Search for the cell housing the specified text and yield its [X, Y] center coordinate. 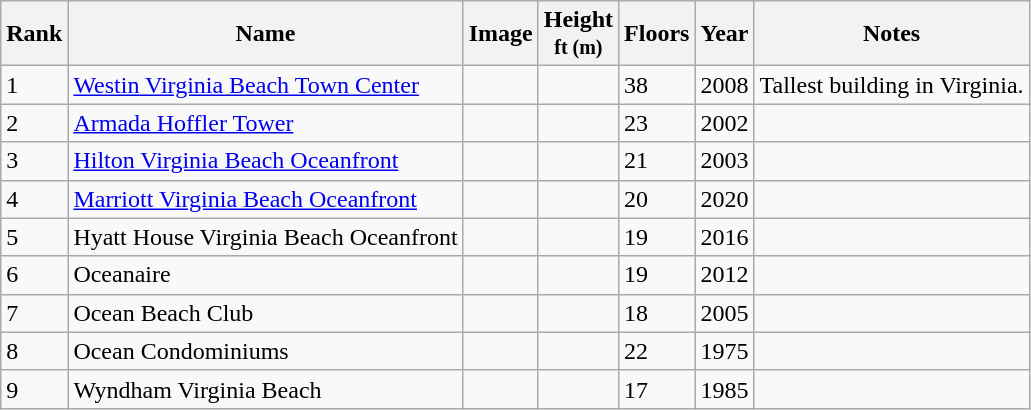
1985 [724, 389]
6 [34, 275]
Armada Hoffler Tower [266, 123]
Image [500, 34]
Name [266, 34]
Floors [657, 34]
17 [657, 389]
Marriott Virginia Beach Oceanfront [266, 199]
Westin Virginia Beach Town Center [266, 85]
5 [34, 237]
Notes [892, 34]
1975 [724, 351]
Ocean Beach Club [266, 313]
Ocean Condominiums [266, 351]
Rank [34, 34]
3 [34, 161]
Hilton Virginia Beach Oceanfront [266, 161]
38 [657, 85]
21 [657, 161]
23 [657, 123]
18 [657, 313]
2016 [724, 237]
2020 [724, 199]
20 [657, 199]
2012 [724, 275]
Wyndham Virginia Beach [266, 389]
2002 [724, 123]
2008 [724, 85]
9 [34, 389]
Tallest building in Virginia. [892, 85]
2003 [724, 161]
1 [34, 85]
2 [34, 123]
4 [34, 199]
2005 [724, 313]
Hyatt House Virginia Beach Oceanfront [266, 237]
Year [724, 34]
8 [34, 351]
22 [657, 351]
7 [34, 313]
Oceanaire [266, 275]
Heightft (m) [578, 34]
